Return the (X, Y) coordinate for the center point of the cell that contains the specified text.  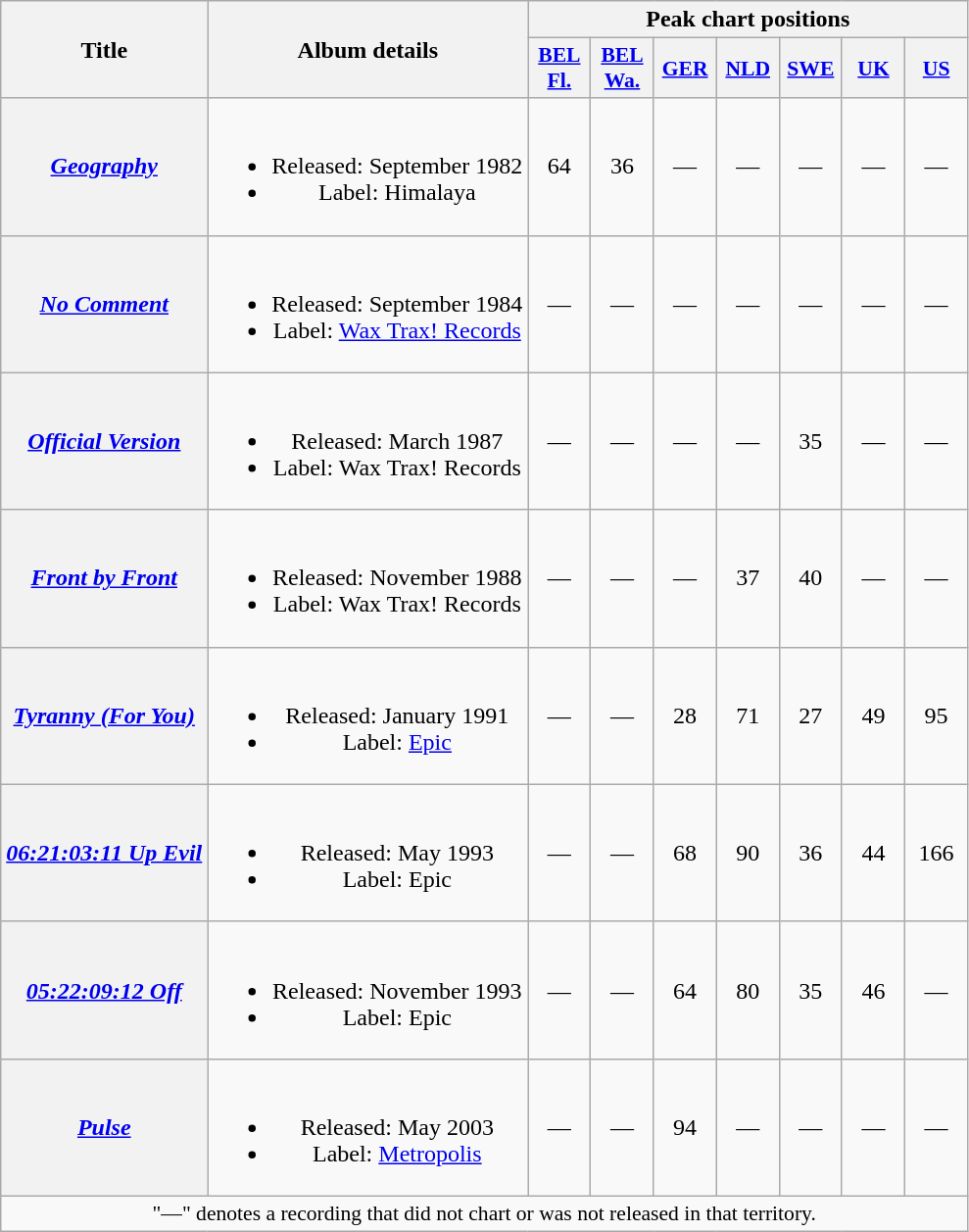
28 (685, 715)
71 (748, 715)
Released: March 1987Label: Wax Trax! Records (368, 441)
Released: May 2003Label: Metropolis (368, 1127)
UK (873, 69)
27 (810, 715)
90 (748, 853)
SWE (810, 69)
94 (685, 1127)
95 (937, 715)
No Comment (104, 304)
Title (104, 49)
49 (873, 715)
40 (810, 578)
06:21:03:11 Up Evil (104, 853)
"—" denotes a recording that did not chart or was not released in that territory. (484, 1213)
Pulse (104, 1127)
Geography (104, 167)
44 (873, 853)
Released: September 1982Label: Himalaya (368, 167)
80 (748, 990)
Tyranny (For You) (104, 715)
46 (873, 990)
Official Version (104, 441)
US (937, 69)
Released: May 1993Label: Epic (368, 853)
37 (748, 578)
BELFl. (559, 69)
Peak chart positions (749, 20)
BELWa. (622, 69)
Album details (368, 49)
Front by Front (104, 578)
NLD (748, 69)
05:22:09:12 Off (104, 990)
Released: September 1984Label: Wax Trax! Records (368, 304)
68 (685, 853)
Released: November 1993Label: Epic (368, 990)
GER (685, 69)
Released: January 1991Label: Epic (368, 715)
Released: November 1988Label: Wax Trax! Records (368, 578)
166 (937, 853)
